Return [X, Y] of the center of cell containing provided text 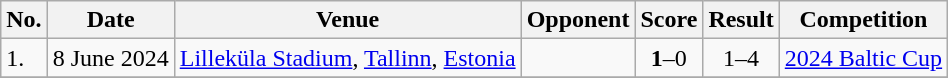
Score [669, 20]
Lilleküla Stadium, Tallinn, Estonia [348, 58]
No. [24, 20]
Opponent [578, 20]
1–4 [741, 58]
Venue [348, 20]
2024 Baltic Cup [863, 58]
Result [741, 20]
1–0 [669, 58]
1. [24, 58]
Competition [863, 20]
8 June 2024 [110, 58]
Date [110, 20]
